Output the [x, y] coordinate of the center of the cell containing the given text.  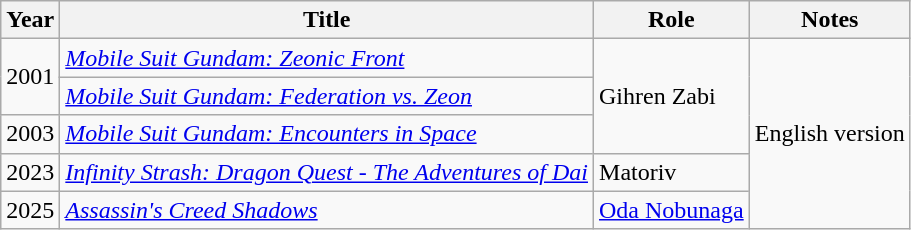
Mobile Suit Gundam: Zeonic Front [327, 58]
Mobile Suit Gundam: Federation vs. Zeon [327, 96]
Title [327, 20]
Gihren Zabi [672, 96]
2025 [30, 210]
Notes [830, 20]
Year [30, 20]
2001 [30, 77]
Assassin's Creed Shadows [327, 210]
English version [830, 134]
Infinity Strash: Dragon Quest - The Adventures of Dai [327, 172]
Mobile Suit Gundam: Encounters in Space [327, 134]
Oda Nobunaga [672, 210]
2023 [30, 172]
Role [672, 20]
Matoriv [672, 172]
2003 [30, 134]
